Extract the [x, y] coordinate from the center of the cell holding the provided text.  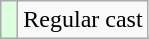
Regular cast [83, 20]
